Capture the cell that displays the provided text and extract its (x, y) central coordinate. 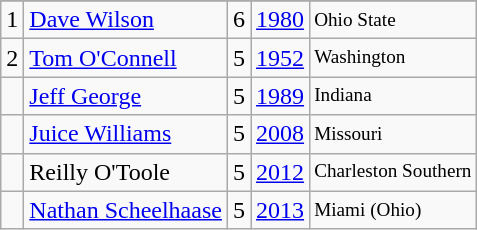
Ohio State (393, 20)
2 (12, 58)
Charleston Southern (393, 172)
Washington (393, 58)
Dave Wilson (126, 20)
1989 (280, 96)
1 (12, 20)
Indiana (393, 96)
Tom O'Connell (126, 58)
1980 (280, 20)
Nathan Scheelhaase (126, 210)
2008 (280, 134)
Jeff George (126, 96)
Reilly O'Toole (126, 172)
Missouri (393, 134)
2012 (280, 172)
Miami (Ohio) (393, 210)
1952 (280, 58)
2013 (280, 210)
Juice Williams (126, 134)
6 (238, 20)
